For the text-containing cell, return its midpoint in [X, Y] coordinate format. 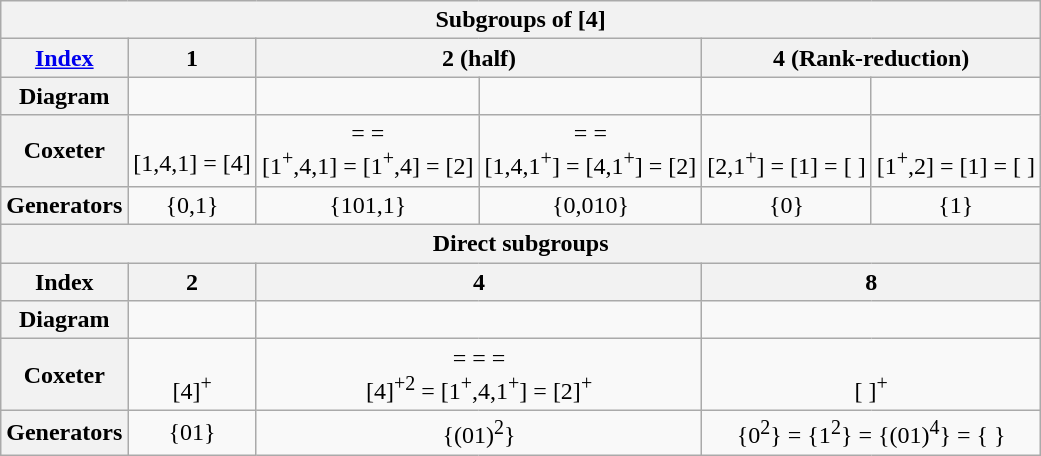
4 (Rank-reduction) [872, 58]
{0,1} [192, 205]
[1,4,1] = [4] [192, 151]
4 [478, 282]
2 (half) [478, 58]
[1+,2] = [1] = [ ] [956, 151]
{0,010} [590, 205]
1 [192, 58]
Subgroups of [4] [521, 20]
= = [1+,4,1] = [1+,4] = [2] [368, 151]
[ ]+ [872, 375]
{1} [956, 205]
= = = [4]+2 = [1+,4,1+] = [2]+ [478, 375]
{01} [192, 432]
Direct subgroups [521, 244]
{02} = {12} = {(01)4} = { } [872, 432]
[4]+ [192, 375]
2 [192, 282]
{(01)2} [478, 432]
{0} [786, 205]
= = [1,4,1+] = [4,1+] = [2] [590, 151]
[2,1+] = [1] = [ ] [786, 151]
8 [872, 282]
{101,1} [368, 205]
